Identify which cell holds the provided text, then report its (x, y) central coordinate. 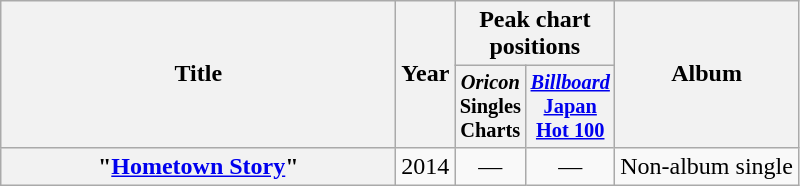
Peak chart positions (535, 34)
Title (198, 74)
Oricon Singles Charts (490, 107)
Year (426, 74)
Album (707, 74)
"Hometown Story" (198, 166)
Non-album single (707, 166)
2014 (426, 166)
Billboard Japan Hot 100 (570, 107)
